Find where the given text appears and provide that cell's center as [x, y] coordinate. 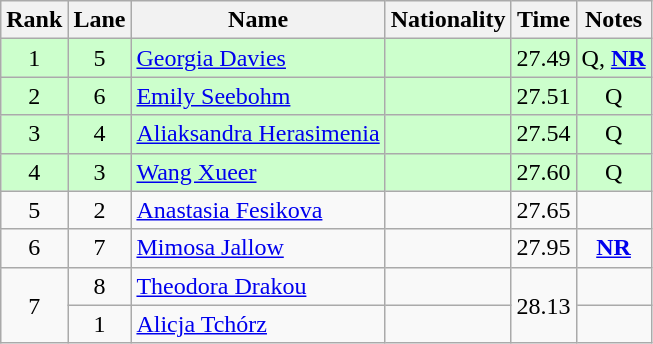
Anastasia Fesikova [258, 210]
Notes [614, 20]
27.65 [544, 210]
Lane [100, 20]
8 [100, 286]
Theodora Drakou [258, 286]
28.13 [544, 305]
Georgia Davies [258, 58]
NR [614, 248]
Wang Xueer [258, 172]
Nationality [448, 20]
Name [258, 20]
27.51 [544, 96]
Rank [34, 20]
Aliaksandra Herasimenia [258, 134]
Time [544, 20]
Mimosa Jallow [258, 248]
27.95 [544, 248]
27.49 [544, 58]
Alicja Tchórz [258, 324]
Q, NR [614, 58]
27.54 [544, 134]
Emily Seebohm [258, 96]
27.60 [544, 172]
